From the cell containing the given text, extract its center point as [x, y] coordinate. 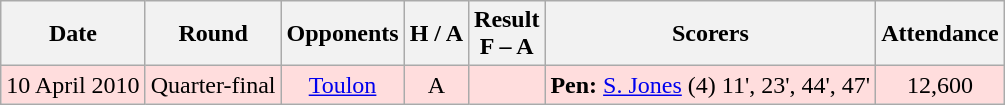
Round [213, 34]
10 April 2010 [73, 85]
Toulon [342, 85]
Scorers [710, 34]
Pen: S. Jones (4) 11', 23', 44', 47' [710, 85]
H / A [436, 34]
ResultF – A [507, 34]
A [436, 85]
Attendance [940, 34]
Date [73, 34]
12,600 [940, 85]
Opponents [342, 34]
Quarter-final [213, 85]
